Return (x, y) of the center of cell containing provided text 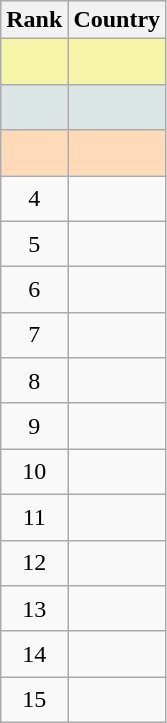
Rank (34, 20)
13 (34, 609)
6 (34, 290)
4 (34, 199)
5 (34, 244)
12 (34, 563)
8 (34, 381)
14 (34, 654)
7 (34, 335)
Country (117, 20)
10 (34, 472)
15 (34, 700)
9 (34, 426)
11 (34, 517)
